Find where the given text appears and provide that cell's center as (x, y) coordinate. 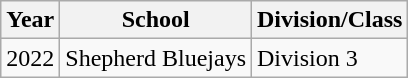
Division/Class (330, 20)
Shepherd Bluejays (156, 58)
Year (30, 20)
Division 3 (330, 58)
2022 (30, 58)
School (156, 20)
